From the cell containing the given text, extract its center point as (x, y) coordinate. 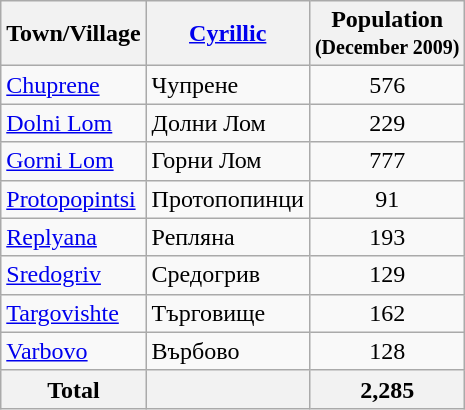
Population(December 2009) (387, 34)
Replyana (74, 237)
128 (387, 351)
Горни Лом (228, 161)
129 (387, 275)
162 (387, 313)
Gorni Lom (74, 161)
91 (387, 199)
Total (74, 389)
Средогрив (228, 275)
Dolni Lom (74, 123)
Protopopintsi (74, 199)
Протопопинци (228, 199)
Town/Village (74, 34)
576 (387, 85)
777 (387, 161)
Репляна (228, 237)
Върбово (228, 351)
Chuprene (74, 85)
Долни Лом (228, 123)
Чупрене (228, 85)
Varbovo (74, 351)
193 (387, 237)
Cyrillic (228, 34)
229 (387, 123)
2,285 (387, 389)
Targovishte (74, 313)
Sredogriv (74, 275)
Търговище (228, 313)
